From the cell containing the given text, extract its center point as [X, Y] coordinate. 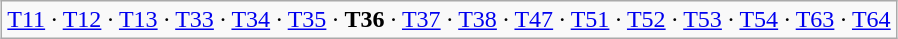
T11 · T12 · T13 · T33 · T34 · T35 · T36 · T37 · T38 · T47 · T51 · T52 · T53 · T54 · T63 · T64 [449, 20]
